Identify which cell holds the provided text, then report its (X, Y) central coordinate. 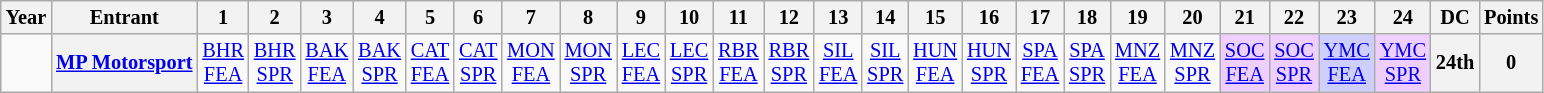
7 (530, 17)
24th (1455, 63)
SILSPR (885, 63)
SPASPR (1087, 63)
BHRSPR (275, 63)
4 (380, 17)
SOCSPR (1294, 63)
13 (838, 17)
BAKSPR (380, 63)
YMCSPR (1403, 63)
MONFEA (530, 63)
HUNFEA (935, 63)
YMCFEA (1347, 63)
11 (738, 17)
16 (989, 17)
10 (689, 17)
CATSPR (478, 63)
SOCFEA (1244, 63)
5 (430, 17)
1 (223, 17)
22 (1294, 17)
14 (885, 17)
SPAFEA (1040, 63)
23 (1347, 17)
Year (26, 17)
MNZFEA (1138, 63)
19 (1138, 17)
20 (1192, 17)
6 (478, 17)
DC (1455, 17)
MONSPR (588, 63)
18 (1087, 17)
CATFEA (430, 63)
LECFEA (641, 63)
21 (1244, 17)
2 (275, 17)
3 (326, 17)
SILFEA (838, 63)
Entrant (124, 17)
BAKFEA (326, 63)
15 (935, 17)
HUNSPR (989, 63)
BHRFEA (223, 63)
MP Motorsport (124, 63)
LECSPR (689, 63)
MNZSPR (1192, 63)
9 (641, 17)
RBRFEA (738, 63)
17 (1040, 17)
0 (1511, 63)
RBRSPR (789, 63)
Points (1511, 17)
24 (1403, 17)
12 (789, 17)
8 (588, 17)
